Determine the (X, Y) coordinate at the center of the cell enclosing the given text.  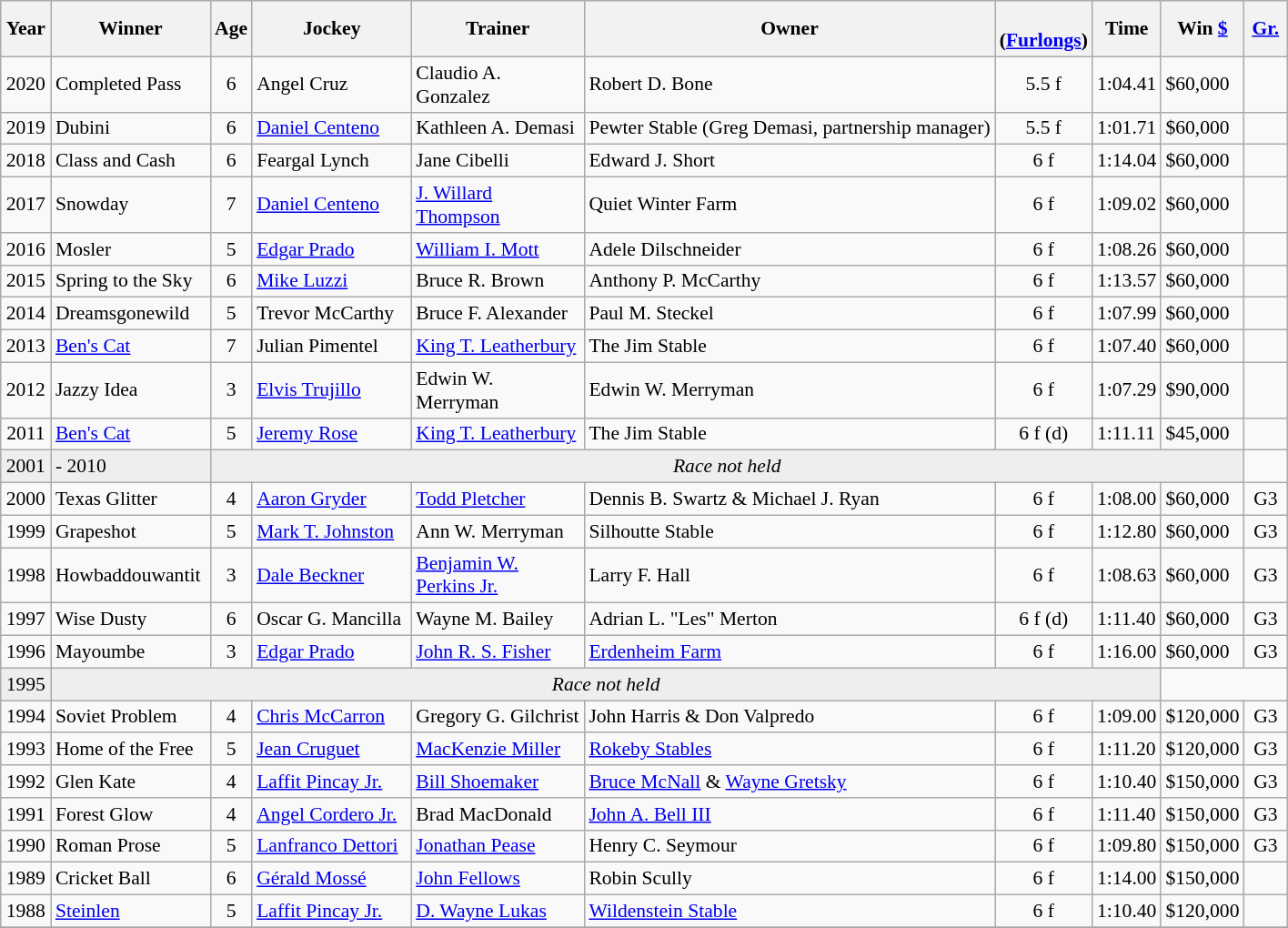
1998 (25, 575)
Angel Cruz (331, 84)
1:12.80 (1126, 531)
J. Willard Thompson (498, 206)
Elvis Trujillo (331, 389)
Chris McCarron (331, 717)
Jane Cibelli (498, 161)
1:01.71 (1126, 128)
Gr. (1266, 29)
Dennis B. Swartz & Michael J. Ryan (790, 499)
1999 (25, 531)
1:09.00 (1126, 717)
Steinlen (131, 912)
1:11.11 (1126, 434)
1989 (25, 879)
2001 (25, 467)
Larry F. Hall (790, 575)
Lanfranco Dettori (331, 846)
2012 (25, 389)
Cricket Ball (131, 879)
Quiet Winter Farm (790, 206)
Mike Luzzi (331, 281)
Feargal Lynch (331, 161)
2018 (25, 161)
Year (25, 29)
(Furlongs) (1044, 29)
John Fellows (498, 879)
Mosler (131, 249)
Completed Pass (131, 84)
Jazzy Idea (131, 389)
2015 (25, 281)
Adrian L. "Les" Merton (790, 620)
John A. Bell III (790, 814)
Paul M. Steckel (790, 314)
Edward J. Short (790, 161)
Class and Cash (131, 161)
Texas Glitter (131, 499)
1:13.57 (1126, 281)
Wise Dusty (131, 620)
Bruce McNall & Wayne Gretsky (790, 782)
Dubini (131, 128)
Owner (790, 29)
1:08.63 (1126, 575)
Win $ (1202, 29)
Jonathan Pease (498, 846)
2020 (25, 84)
1992 (25, 782)
1:07.99 (1126, 314)
Rokeby Stables (790, 750)
Home of the Free (131, 750)
Claudio A. Gonzalez (498, 84)
1995 (25, 684)
2016 (25, 249)
1:16.00 (1126, 652)
Gérald Mossé (331, 879)
Jean Cruguet (331, 750)
Bruce R. Brown (498, 281)
Roman Prose (131, 846)
1990 (25, 846)
1994 (25, 717)
Glen Kate (131, 782)
Soviet Problem (131, 717)
Trainer (498, 29)
Anthony P. McCarthy (790, 281)
1:07.29 (1126, 389)
Pewter Stable (Greg Demasi, partnership manager) (790, 128)
Dale Beckner (331, 575)
1996 (25, 652)
1993 (25, 750)
Gregory G. Gilchrist (498, 717)
Trevor McCarthy (331, 314)
Wildenstein Stable (790, 912)
John Harris & Don Valpredo (790, 717)
Aaron Gryder (331, 499)
Julian Pimentel (331, 347)
1:09.02 (1126, 206)
Silhoutte Stable (790, 531)
Benjamin W. Perkins Jr. (498, 575)
Bruce F. Alexander (498, 314)
1:14.00 (1126, 879)
Erdenheim Farm (790, 652)
Robert D. Bone (790, 84)
Ann W. Merryman (498, 531)
1991 (25, 814)
Wayne M. Bailey (498, 620)
1:09.80 (1126, 846)
2014 (25, 314)
Todd Pletcher (498, 499)
Adele Dilschneider (790, 249)
$90,000 (1202, 389)
1:11.20 (1126, 750)
MacKenzie Miller (498, 750)
Bill Shoemaker (498, 782)
Dreamsgonewild (131, 314)
Time (1126, 29)
Mayoumbe (131, 652)
2017 (25, 206)
Grapeshot (131, 531)
D. Wayne Lukas (498, 912)
Winner (131, 29)
Howbaddouwantit (131, 575)
1:07.40 (1126, 347)
1:08.00 (1126, 499)
Forest Glow (131, 814)
1:08.26 (1126, 249)
2000 (25, 499)
John R. S. Fisher (498, 652)
Jeremy Rose (331, 434)
1988 (25, 912)
Oscar G. Mancilla (331, 620)
Brad MacDonald (498, 814)
1997 (25, 620)
Kathleen A. Demasi (498, 128)
1:14.04 (1126, 161)
Snowday (131, 206)
2011 (25, 434)
1:04.41 (1126, 84)
2019 (25, 128)
Robin Scully (790, 879)
2013 (25, 347)
Angel Cordero Jr. (331, 814)
Henry C. Seymour (790, 846)
- 2010 (131, 467)
Spring to the Sky (131, 281)
William I. Mott (498, 249)
Jockey (331, 29)
Age (231, 29)
Mark T. Johnston (331, 531)
$45,000 (1202, 434)
